Search for the cell housing the specified text and yield its [x, y] center coordinate. 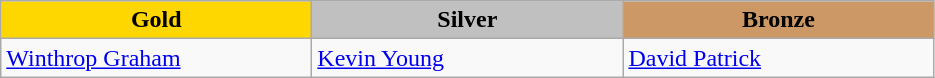
Kevin Young [468, 58]
Bronze [778, 20]
Gold [156, 20]
Winthrop Graham [156, 58]
Silver [468, 20]
David Patrick [778, 58]
